Scan for the cell matching the given text and deliver its (x, y) coordinate at center. 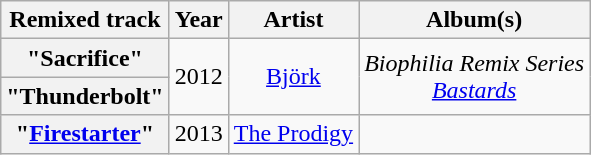
Artist (293, 20)
2013 (198, 134)
"Thunderbolt" (85, 96)
Björk (293, 77)
"Sacrifice" (85, 58)
"Firestarter" (85, 134)
Album(s) (474, 20)
The Prodigy (293, 134)
Year (198, 20)
Remixed track (85, 20)
2012 (198, 77)
Biophilia Remix SeriesBastards (474, 77)
